Identify which cell holds the provided text, then report its (x, y) central coordinate. 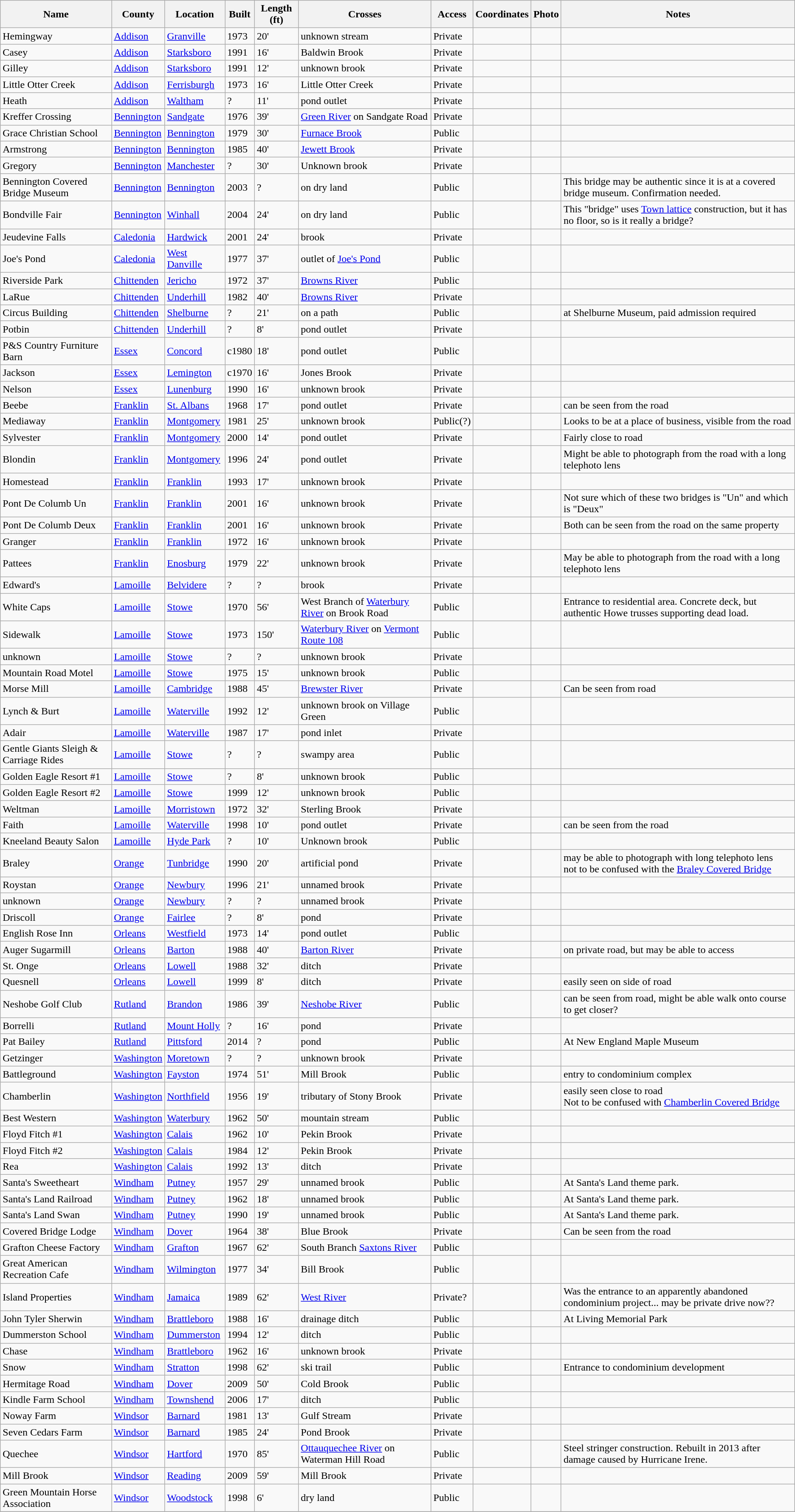
Grafton Cheese Factory (56, 1247)
Cold Brook (365, 1383)
St. Onge (56, 966)
Reading (195, 1476)
on private road, but may be able to access (678, 950)
Golden Eagle Resort #1 (56, 776)
Sterling Brook (365, 809)
easily seen close to roadNot to be confused with Chamberlin Covered Bridge (678, 1096)
Kreffer Crossing (56, 117)
2000 (240, 437)
Green River on Sandgate Road (365, 117)
Gulf Stream (365, 1416)
Access (452, 14)
Gilley (56, 68)
Both can be seen from the road on the same property (678, 525)
Pat Bailey (56, 1042)
Santa's Land Swan (56, 1215)
Battleground (56, 1074)
1986 (240, 1004)
Might be able to photograph from the road with a long telephoto lens (678, 460)
Photo (546, 14)
Barton (195, 950)
Homestead (56, 481)
Morristown (195, 809)
Can be seen from road (678, 689)
Weltman (56, 809)
This bridge may be authentic since it is at a covered bridge museum. Confirmation needed. (678, 187)
2014 (240, 1042)
Townshend (195, 1399)
Waterbury River on Vermont Route 108 (365, 635)
Concord (195, 351)
Quesnell (56, 982)
Dummerston (195, 1335)
1982 (240, 297)
tributary of Stony Brook (365, 1096)
Santa's Land Railroad (56, 1199)
2003 (240, 187)
Pittsford (195, 1042)
Beebe (56, 405)
Waterbury (195, 1118)
Public(?) (452, 421)
County (138, 14)
Crosses (365, 14)
Quechee (56, 1454)
Santa's Sweetheart (56, 1183)
Brandon (195, 1004)
45' (276, 689)
Baldwin Brook (365, 52)
John Tyler Sherwin (56, 1319)
Snow (56, 1367)
Woodstock (195, 1498)
Kneeland Beauty Salon (56, 841)
56' (276, 607)
Wilmington (195, 1269)
Adair (56, 733)
Northfield (195, 1096)
Hardwick (195, 237)
59' (276, 1476)
Morse Mill (56, 689)
Green Mountain Horse Association (56, 1498)
Blue Brook (365, 1231)
Shelburne (195, 313)
Entrance to residential area. Concrete deck, but authentic Howe trusses supporting dead load. (678, 607)
Mountain Road Motel (56, 673)
c1980 (240, 351)
Jamaica (195, 1297)
Moretown (195, 1058)
1994 (240, 1335)
Enosburg (195, 563)
South Branch Saxtons River (365, 1247)
Rea (56, 1167)
Gregory (56, 165)
Waltham (195, 101)
Was the entrance to an apparently abandoned condominium project... may be private drive now?? (678, 1297)
This "bridge" uses Town lattice construction, but it has no floor, so is it really a bridge? (678, 215)
1989 (240, 1297)
Brewster River (365, 689)
Hyde Park (195, 841)
Lemington (195, 373)
Island Properties (56, 1297)
West Branch of Waterbury River on Brook Road (365, 607)
34' (276, 1269)
150' (276, 635)
Can be seen from the road (678, 1231)
At Living Memorial Park (678, 1319)
Chase (56, 1351)
on a path (365, 313)
Chamberlin (56, 1096)
Jewett Brook (365, 149)
Floyd Fitch #2 (56, 1151)
Dummerston School (56, 1335)
Jackson (56, 373)
can be seen from road, might be able walk onto course to get closer? (678, 1004)
Nelson (56, 389)
1968 (240, 405)
Ferrisburgh (195, 85)
1956 (240, 1096)
Jericho (195, 281)
unknown stream (365, 36)
Cambridge (195, 689)
may be able to photograph with long telephoto lensnot to be confused with the Braley Covered Bridge (678, 863)
Sidewalk (56, 635)
LaRue (56, 297)
Joe's Pond (56, 259)
11' (276, 101)
artificial pond (365, 863)
6' (276, 1498)
Armstrong (56, 149)
Covered Bridge Lodge (56, 1231)
Bill Brook (365, 1269)
Great American Recreation Cafe (56, 1269)
1957 (240, 1183)
1993 (240, 481)
Neshobe Golf Club (56, 1004)
Noway Farm (56, 1416)
Not sure which of these two bridges is "Un" and which is "Deux" (678, 503)
Pont De Columb Un (56, 503)
Furnace Brook (365, 133)
Auger Sugarmill (56, 950)
White Caps (56, 607)
Neshobe River (365, 1004)
at Shelburne Museum, paid admission required (678, 313)
Tunbridge (195, 863)
Stratton (195, 1367)
29' (276, 1183)
Grafton (195, 1247)
At New England Maple Museum (678, 1042)
1987 (240, 733)
Floyd Fitch #1 (56, 1134)
Westfield (195, 934)
Notes (678, 14)
Fayston (195, 1074)
15' (276, 673)
Golden Eagle Resort #2 (56, 793)
dry land (365, 1498)
Winhall (195, 215)
Belvidere (195, 585)
Jeudevine Falls (56, 237)
Looks to be at a place of business, visible from the road (678, 421)
38' (276, 1231)
Sandgate (195, 117)
Mediaway (56, 421)
Gentle Giants Sleigh & Carriage Rides (56, 754)
1974 (240, 1074)
outlet of Joe's Pond (365, 259)
Length (ft) (276, 14)
51' (276, 1074)
2006 (240, 1399)
85' (276, 1454)
25' (276, 421)
Bennington Covered Bridge Museum (56, 187)
22' (276, 563)
Location (195, 14)
Sylvester (56, 437)
Edward's (56, 585)
Roystan (56, 885)
Lynch & Burt (56, 711)
Pattees (56, 563)
mountain stream (365, 1118)
c1970 (240, 373)
drainage ditch (365, 1319)
Hartford (195, 1454)
Name (56, 14)
Getzinger (56, 1058)
Pont De Columb Deux (56, 525)
Pond Brook (365, 1432)
Hemingway (56, 36)
1964 (240, 1231)
Mount Holly (195, 1026)
1975 (240, 673)
unknown brook on Village Green (365, 711)
Riverside Park (56, 281)
Manchester (195, 165)
St. Albans (195, 405)
easily seen on side of road (678, 982)
Private? (452, 1297)
ski trail (365, 1367)
Best Western (56, 1118)
Grace Christian School (56, 133)
Fairly close to road (678, 437)
Heath (56, 101)
West River (365, 1297)
Driscoll (56, 917)
Seven Cedars Farm (56, 1432)
Braley (56, 863)
Potbin (56, 329)
2004 (240, 215)
Jones Brook (365, 373)
Entrance to condominium development (678, 1367)
Casey (56, 52)
Faith (56, 825)
Built (240, 14)
Lunenburg (195, 389)
1984 (240, 1151)
Hermitage Road (56, 1383)
P&S Country Furniture Barn (56, 351)
Fairlee (195, 917)
entry to condominium complex (678, 1074)
Bondville Fair (56, 215)
pond inlet (365, 733)
Granger (56, 542)
Blondin (56, 460)
Borrelli (56, 1026)
Circus Building (56, 313)
Kindle Farm School (56, 1399)
Barton River (365, 950)
West Danville (195, 259)
English Rose Inn (56, 934)
Coordinates (502, 14)
swampy area (365, 754)
1967 (240, 1247)
Steel stringer construction. Rebuilt in 2013 after damage caused by Hurricane Irene. (678, 1454)
May be able to photograph from the road with a long telephoto lens (678, 563)
Granville (195, 36)
1976 (240, 117)
Ottauquechee River on Waterman Hill Road (365, 1454)
